Capture the cell that displays the provided text and extract its [x, y] central coordinate. 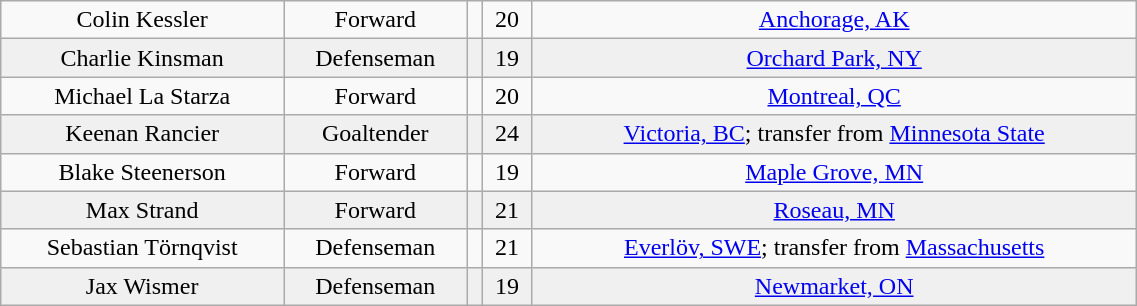
Victoria, BC; transfer from Minnesota State [834, 134]
Newmarket, ON [834, 286]
24 [506, 134]
Keenan Rancier [142, 134]
Jax Wismer [142, 286]
Max Strand [142, 210]
Anchorage, AK [834, 20]
Everlöv, SWE; transfer from Massachusetts [834, 248]
Blake Steenerson [142, 172]
Colin Kessler [142, 20]
Charlie Kinsman [142, 58]
Michael La Starza [142, 96]
Sebastian Törnqvist [142, 248]
Orchard Park, NY [834, 58]
Montreal, QC [834, 96]
Goaltender [376, 134]
Roseau, MN [834, 210]
Maple Grove, MN [834, 172]
